For the text-containing cell, return its midpoint in [x, y] coordinate format. 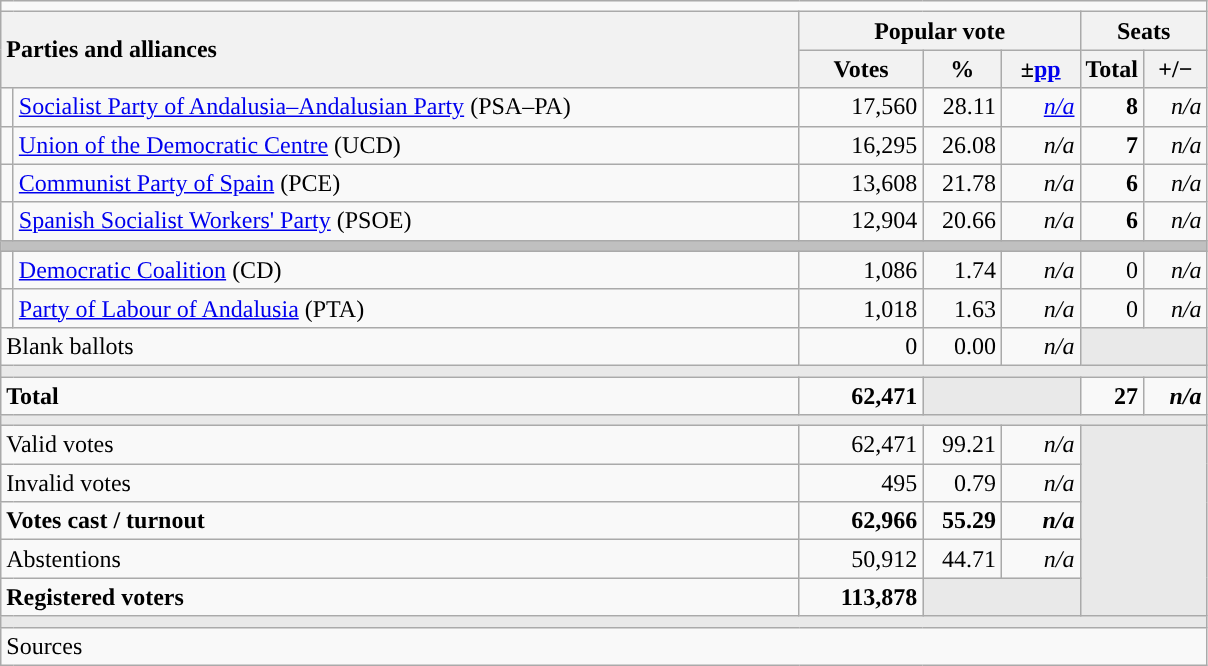
1,086 [861, 270]
28.11 [962, 107]
Valid votes [400, 445]
8 [1112, 107]
16,295 [861, 145]
±pp [1040, 69]
Popular vote [940, 31]
Union of the Democratic Centre (UCD) [406, 145]
55.29 [962, 521]
Votes [861, 69]
99.21 [962, 445]
17,560 [861, 107]
Democratic Coalition (CD) [406, 270]
495 [861, 483]
113,878 [861, 597]
13,608 [861, 183]
0.00 [962, 346]
Communist Party of Spain (PCE) [406, 183]
62,966 [861, 521]
44.71 [962, 559]
Party of Labour of Andalusia (PTA) [406, 308]
1.74 [962, 270]
26.08 [962, 145]
Parties and alliances [400, 50]
50,912 [861, 559]
% [962, 69]
1,018 [861, 308]
7 [1112, 145]
+/− [1176, 69]
21.78 [962, 183]
0.79 [962, 483]
Spanish Socialist Workers' Party (PSOE) [406, 221]
Abstentions [400, 559]
Seats [1144, 31]
Blank ballots [400, 346]
12,904 [861, 221]
Sources [604, 646]
1.63 [962, 308]
27 [1112, 395]
Socialist Party of Andalusia–Andalusian Party (PSA–PA) [406, 107]
Registered voters [400, 597]
20.66 [962, 221]
Invalid votes [400, 483]
Votes cast / turnout [400, 521]
